From the cell containing the given text, extract its center point as (x, y) coordinate. 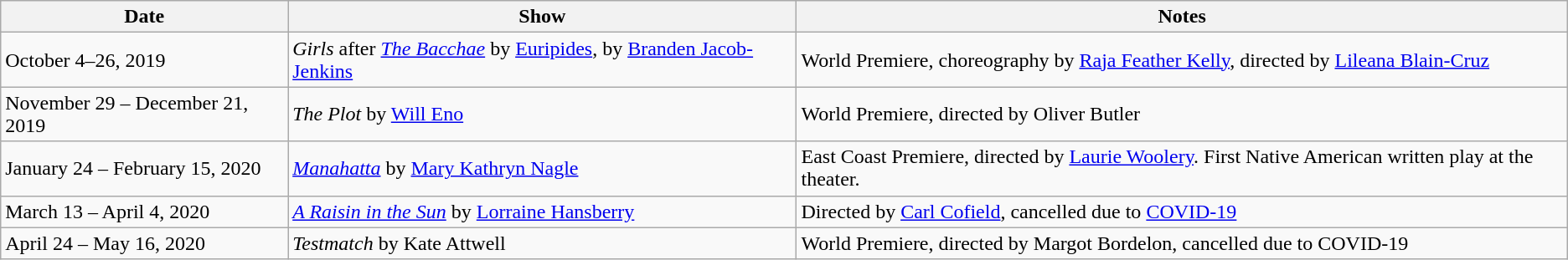
The Plot by Will Eno (543, 114)
A Raisin in the Sun by Lorraine Hansberry (543, 212)
October 4–26, 2019 (144, 60)
Manahatta by Mary Kathryn Nagle (543, 169)
Testmatch by Kate Attwell (543, 243)
World Premiere, directed by Oliver Butler (1182, 114)
Directed by Carl Cofield, cancelled due to COVID-19 (1182, 212)
April 24 – May 16, 2020 (144, 243)
November 29 – December 21, 2019 (144, 114)
Girls after The Bacchae by Euripides, by Branden Jacob-Jenkins (543, 60)
January 24 – February 15, 2020 (144, 169)
World Premiere, choreography by Raja Feather Kelly, directed by Lileana Blain-Cruz (1182, 60)
World Premiere, directed by Margot Bordelon, cancelled due to COVID-19 (1182, 243)
Date (144, 17)
Notes (1182, 17)
Show (543, 17)
March 13 – April 4, 2020 (144, 212)
East Coast Premiere, directed by Laurie Woolery. First Native American written play at the theater. (1182, 169)
